Identify which cell holds the provided text, then report its (X, Y) central coordinate. 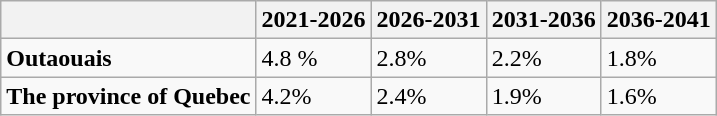
2021-2026 (314, 20)
2036-2041 (658, 20)
Outaouais (128, 58)
1.8% (658, 58)
2031-2036 (544, 20)
The province of Quebec (128, 96)
2026-2031 (428, 20)
1.6% (658, 96)
1.9% (544, 96)
2.4% (428, 96)
4.8 % (314, 58)
2.8% (428, 58)
4.2% (314, 96)
2.2% (544, 58)
